Detect which cell encompasses the target text, then output its [x, y] center coordinate. 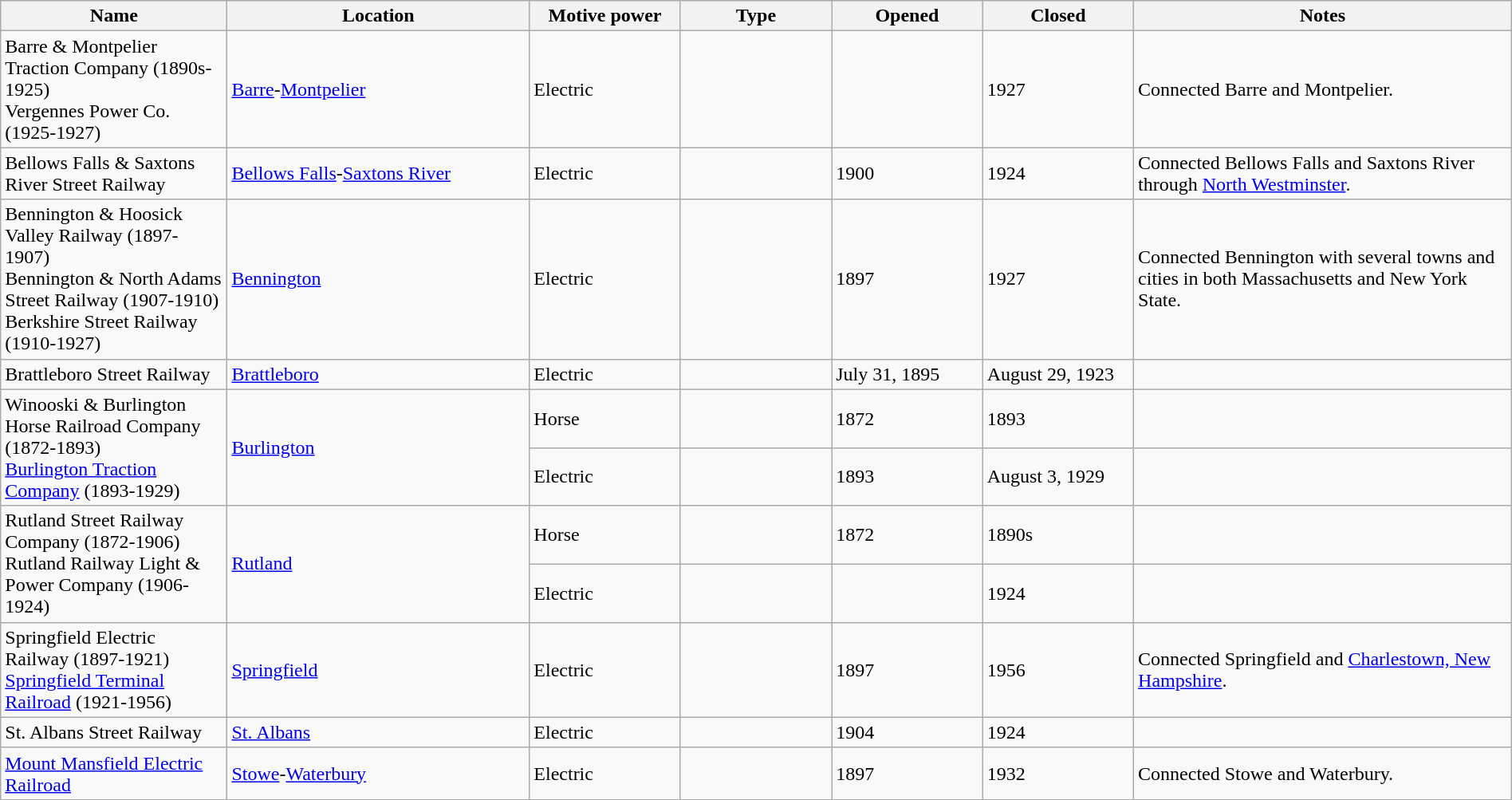
Winooski & Burlington Horse Railroad Company (1872-1893)Burlington Traction Company (1893-1929) [114, 447]
Bennington & Hoosick Valley Railway (1897-1907)Bennington & North Adams Street Railway (1907-1910)Berkshire Street Railway (1910-1927) [114, 279]
Mount Mansfield Electric Railroad [114, 774]
1904 [908, 732]
Motive power [604, 16]
Connected Springfield and Charlestown, New Hampshire. [1323, 670]
Closed [1057, 16]
Connected Barre and Montpelier. [1323, 89]
Barre & Montpelier Traction Company (1890s-1925)Vergennes Power Co. (1925-1927) [114, 89]
Opened [908, 16]
July 31, 1895 [908, 374]
Springfield Electric Railway (1897-1921)Springfield Terminal Railroad (1921-1956) [114, 670]
Bennington [378, 279]
Burlington [378, 447]
Springfield [378, 670]
St. Albans Street Railway [114, 732]
1900 [908, 174]
Notes [1323, 16]
Brattleboro [378, 374]
1890s [1057, 534]
St. Albans [378, 732]
Type [756, 16]
Connected Bennington with several towns and cities in both Massachusetts and New York State. [1323, 279]
Barre-Montpelier [378, 89]
Rutland [378, 564]
1956 [1057, 670]
1932 [1057, 774]
Name [114, 16]
Connected Bellows Falls and Saxtons River through North Westminster. [1323, 174]
August 3, 1929 [1057, 477]
Bellows Falls & Saxtons River Street Railway [114, 174]
Connected Stowe and Waterbury. [1323, 774]
August 29, 1923 [1057, 374]
Bellows Falls-Saxtons River [378, 174]
Brattleboro Street Railway [114, 374]
Location [378, 16]
Stowe-Waterbury [378, 774]
Rutland Street Railway Company (1872-1906)Rutland Railway Light & Power Company (1906-1924) [114, 564]
